Return the (X, Y) coordinate for the center point of the cell that contains the specified text.  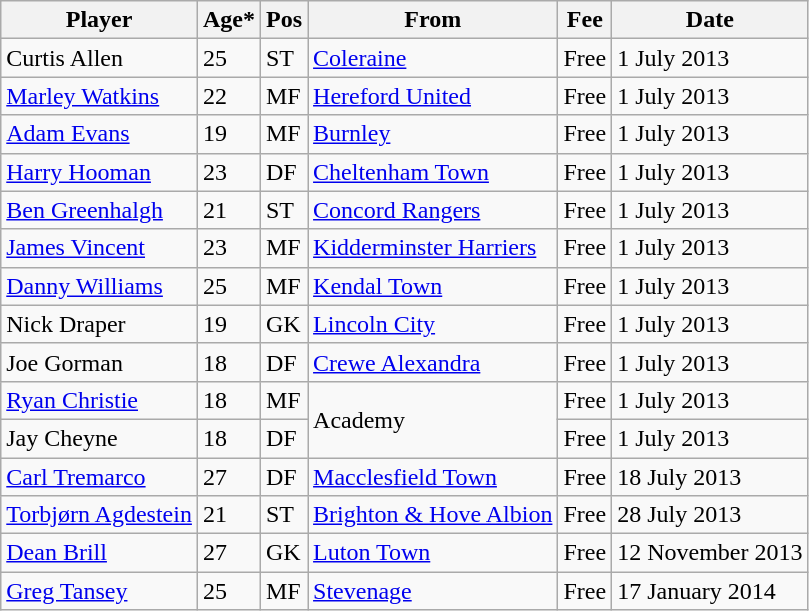
Ryan Christie (100, 400)
Ben Greenhalgh (100, 210)
Greg Tansey (100, 591)
Crewe Alexandra (433, 362)
Burnley (433, 134)
Adam Evans (100, 134)
Age* (228, 20)
Curtis Allen (100, 58)
Fee (585, 20)
28 July 2013 (710, 515)
Nick Draper (100, 324)
Jay Cheyne (100, 438)
12 November 2013 (710, 553)
22 (228, 96)
Harry Hooman (100, 172)
Academy (433, 419)
Concord Rangers (433, 210)
Macclesfield Town (433, 477)
Hereford United (433, 96)
Carl Tremarco (100, 477)
Pos (284, 20)
Kidderminster Harriers (433, 248)
Luton Town (433, 553)
Kendal Town (433, 286)
From (433, 20)
18 July 2013 (710, 477)
Lincoln City (433, 324)
17 January 2014 (710, 591)
Brighton & Hove Albion (433, 515)
Danny Williams (100, 286)
Marley Watkins (100, 96)
Date (710, 20)
James Vincent (100, 248)
Cheltenham Town (433, 172)
Stevenage (433, 591)
Dean Brill (100, 553)
Torbjørn Agdestein (100, 515)
Player (100, 20)
Coleraine (433, 58)
Joe Gorman (100, 362)
